From the cell containing the given text, extract its center point as [X, Y] coordinate. 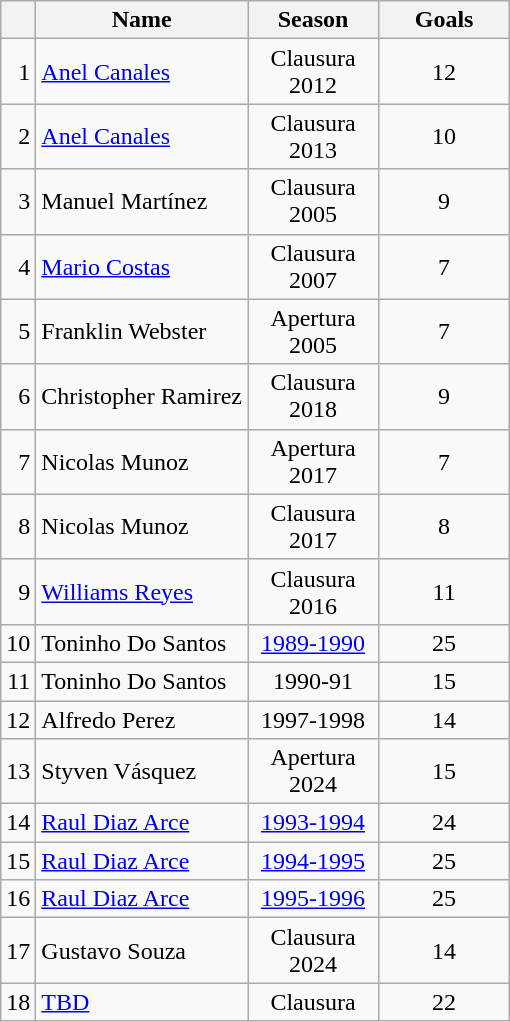
1989-1990 [314, 643]
13 [18, 772]
Apertura 2017 [314, 462]
1994-1995 [314, 861]
Christopher Ramirez [142, 396]
1990-91 [314, 681]
Apertura 2024 [314, 772]
Goals [444, 20]
3 [18, 202]
1997-1998 [314, 719]
Clausura 2013 [314, 136]
TBD [142, 1002]
5 [18, 332]
1993-1994 [314, 823]
4 [18, 266]
6 [18, 396]
Clausura [314, 1002]
24 [444, 823]
Clausura 2018 [314, 396]
Apertura 2005 [314, 332]
Alfredo Perez [142, 719]
Clausura 2017 [314, 526]
Gustavo Souza [142, 950]
Clausura 2012 [314, 72]
22 [444, 1002]
Styven Vásquez [142, 772]
Mario Costas [142, 266]
2 [18, 136]
Clausura 2005 [314, 202]
Name [142, 20]
Manuel Martínez [142, 202]
17 [18, 950]
Williams Reyes [142, 592]
Clausura 2007 [314, 266]
1 [18, 72]
16 [18, 899]
Clausura 2016 [314, 592]
Franklin Webster [142, 332]
18 [18, 1002]
1995-1996 [314, 899]
Season [314, 20]
Clausura 2024 [314, 950]
